Search for the cell housing the specified text and yield its (X, Y) center coordinate. 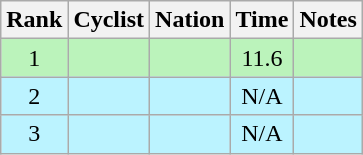
3 (34, 134)
Cyclist (109, 20)
Rank (34, 20)
Notes (328, 20)
2 (34, 96)
1 (34, 58)
Time (262, 20)
11.6 (262, 58)
Nation (190, 20)
